Provide the (X, Y) coordinate of the cell's center where the given text is located.  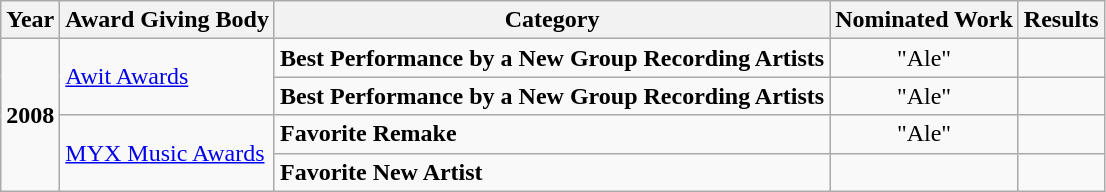
Favorite New Artist (552, 172)
Favorite Remake (552, 134)
Year (30, 20)
Nominated Work (924, 20)
Results (1061, 20)
Category (552, 20)
MYX Music Awards (168, 153)
Awit Awards (168, 77)
Award Giving Body (168, 20)
2008 (30, 115)
